Pinpoint the cell where the given text exists, returning its (X, Y) midpoint coordinate. 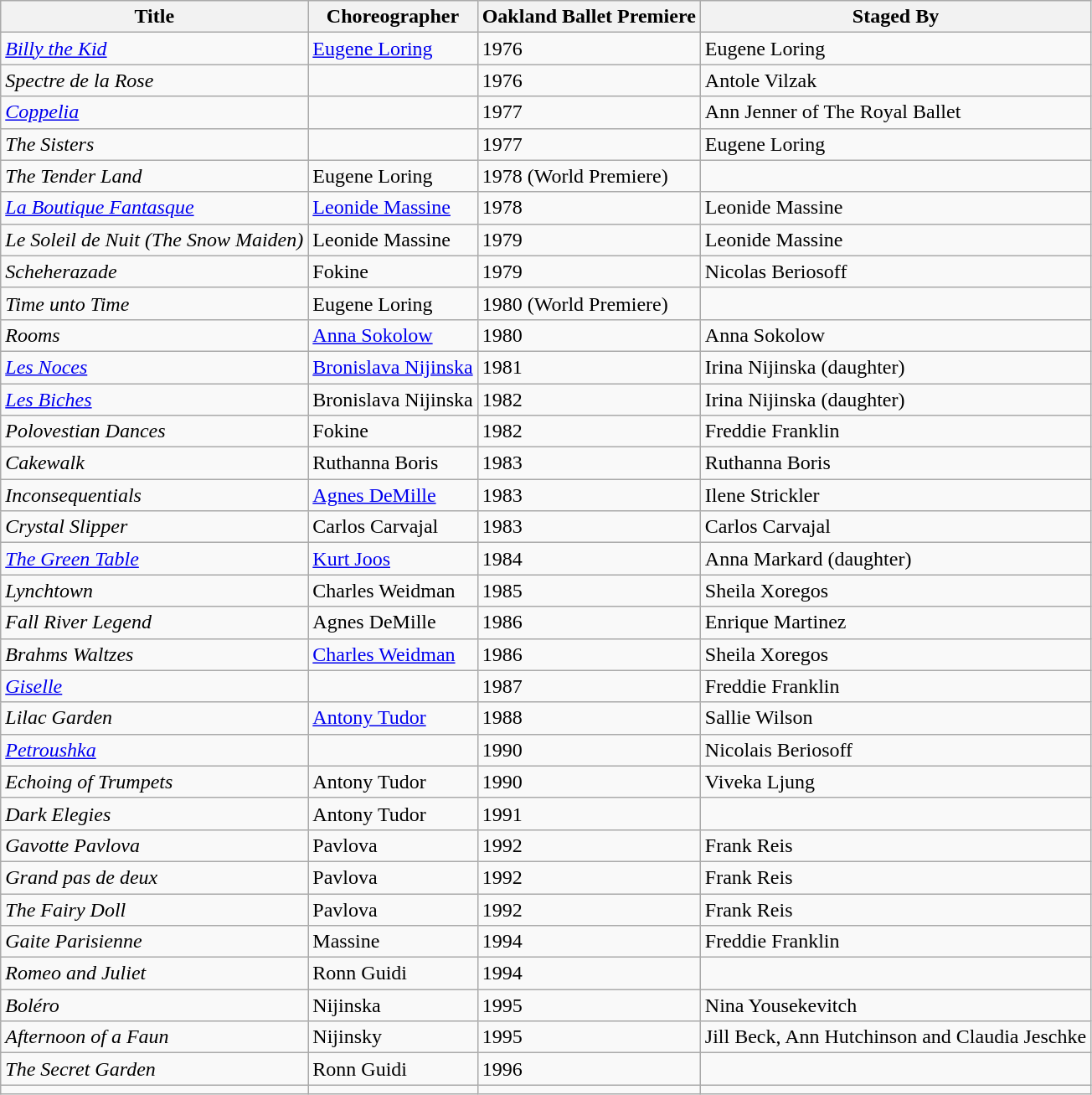
Choreographer (393, 17)
Scheherazade (154, 271)
1991 (589, 814)
La Boutique Fantasque (154, 208)
Staged By (895, 17)
Grand pas de deux (154, 877)
1981 (589, 367)
1988 (589, 718)
Nicolas Beriosoff (895, 271)
Cakewalk (154, 463)
Les Noces (154, 367)
Ann Jenner of The Royal Ballet (895, 112)
Anna Markard (daughter) (895, 559)
Jill Beck, Ann Hutchinson and Claudia Jeschke (895, 1037)
Coppelia (154, 112)
1984 (589, 559)
Inconsequentials (154, 495)
Spectre de la Rose (154, 80)
Viveka Ljung (895, 782)
1980 (589, 335)
Gavotte Pavlova (154, 845)
Romeo and Juliet (154, 974)
Gaite Parisienne (154, 942)
Ilene Strickler (895, 495)
Boléro (154, 1005)
Dark Elegies (154, 814)
Time unto Time (154, 303)
The Fairy Doll (154, 909)
Les Biches (154, 400)
Le Soleil de Nuit (The Snow Maiden) (154, 240)
1978 (589, 208)
Brahms Waltzes (154, 654)
The Sisters (154, 144)
1980 (World Premiere) (589, 303)
Giselle (154, 686)
Petroushka (154, 750)
Nijinska (393, 1005)
Lynchtown (154, 591)
Polovestian Dances (154, 431)
1978 (World Premiere) (589, 176)
Echoing of Trumpets (154, 782)
Lilac Garden (154, 718)
1996 (589, 1069)
Nina Yousekevitch (895, 1005)
Crystal Slipper (154, 527)
Antole Vilzak (895, 80)
Nijinsky (393, 1037)
Nicolais Beriosoff (895, 750)
Massine (393, 942)
1985 (589, 591)
Title (154, 17)
Enrique Martinez (895, 622)
The Green Table (154, 559)
1987 (589, 686)
Kurt Joos (393, 559)
Sallie Wilson (895, 718)
Oakland Ballet Premiere (589, 17)
Rooms (154, 335)
The Tender Land (154, 176)
Afternoon of a Faun (154, 1037)
Fall River Legend (154, 622)
The Secret Garden (154, 1069)
Billy the Kid (154, 49)
